Provide the [X, Y] coordinate of the cell's center where the given text is located.  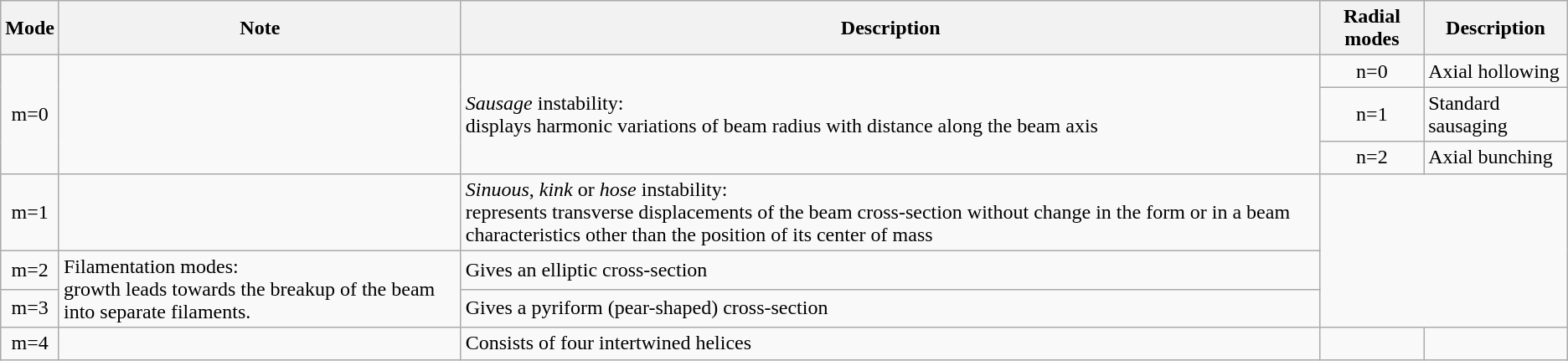
Mode [30, 28]
Axial bunching [1496, 157]
n=1 [1372, 114]
Gives a pyriform (pear-shaped) cross-section [890, 308]
Sausage instability:displays harmonic variations of beam radius with distance along the beam axis [890, 114]
Axial hollowing [1496, 71]
Gives an elliptic cross-section [890, 270]
m=2 [30, 270]
m=0 [30, 114]
Note [260, 28]
Filamentation modes:growth leads towards the breakup of the beam into separate filaments. [260, 289]
Radial modes [1372, 28]
n=2 [1372, 157]
m=4 [30, 343]
m=1 [30, 212]
Standard sausaging [1496, 114]
m=3 [30, 308]
Consists of four intertwined helices [890, 343]
n=0 [1372, 71]
